Return (X, Y) of the center of cell containing provided text 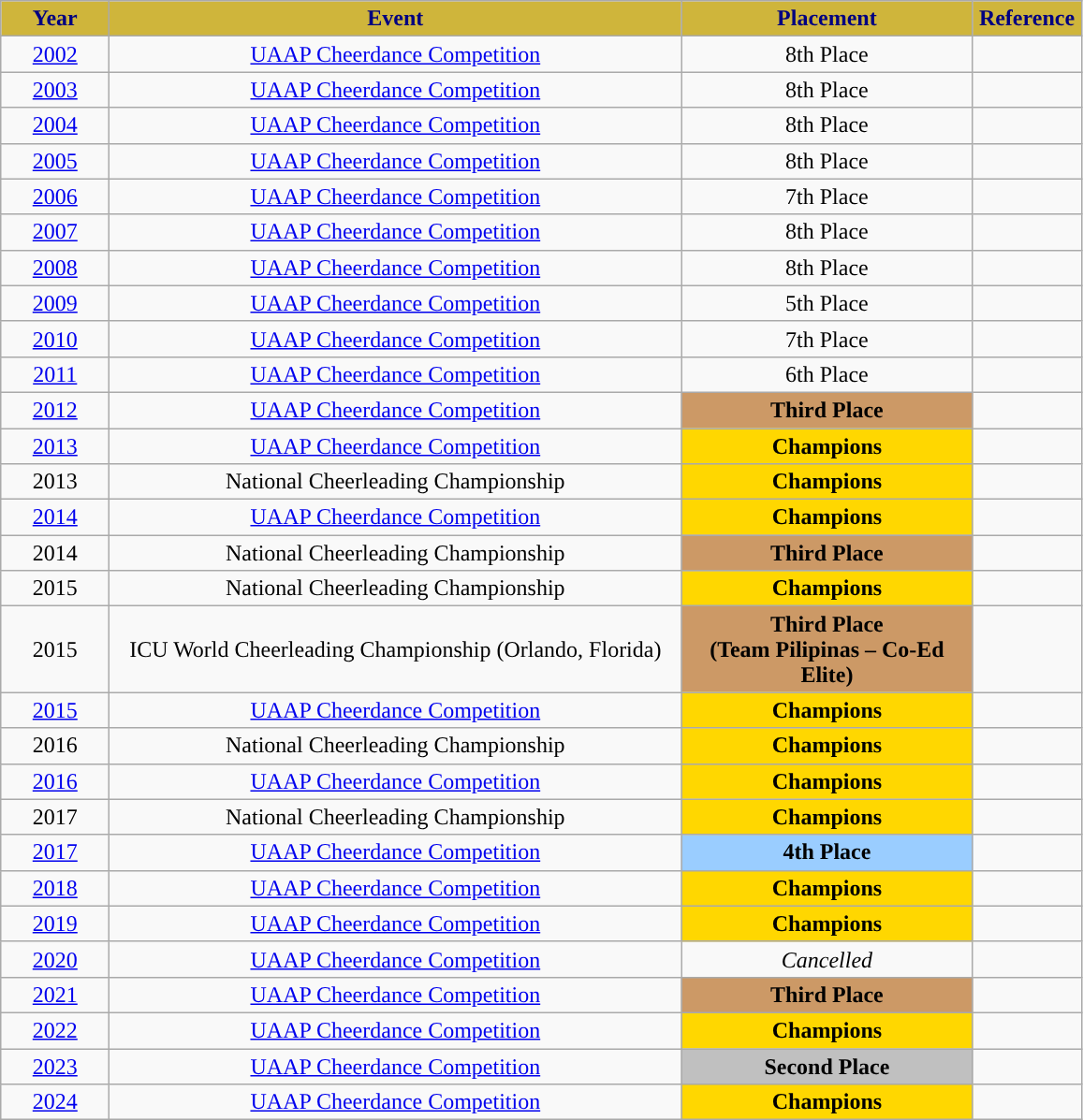
2020 (55, 959)
Cancelled (827, 959)
2005 (55, 161)
2004 (55, 125)
2009 (55, 303)
2011 (55, 374)
ICU World Cheerleading Championship (Orlando, Florida) (395, 649)
2010 (55, 339)
5th Place (827, 303)
Second Place (827, 1066)
2003 (55, 90)
2006 (55, 196)
2002 (55, 54)
2007 (55, 232)
Reference (1027, 19)
2008 (55, 268)
2022 (55, 1030)
Year (55, 19)
2019 (55, 924)
Event (395, 19)
2018 (55, 888)
Placement (827, 19)
Third Place(Team Pilipinas – Co-Ed Elite) (827, 649)
2023 (55, 1066)
2024 (55, 1102)
6th Place (827, 374)
2012 (55, 410)
2021 (55, 995)
4th Place (827, 852)
